Search for the cell housing the specified text and yield its [x, y] center coordinate. 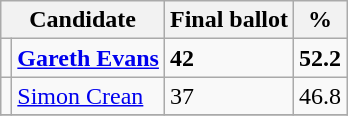
% [320, 20]
52.2 [320, 58]
37 [228, 96]
Gareth Evans [88, 58]
42 [228, 58]
Candidate [83, 20]
Final ballot [228, 20]
Simon Crean [88, 96]
46.8 [320, 96]
